Detect which cell encompasses the target text, then output its [x, y] center coordinate. 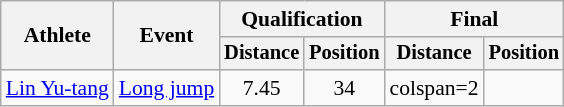
Event [166, 36]
7.45 [262, 88]
colspan=2 [434, 88]
Lin Yu-tang [58, 88]
34 [344, 88]
Final [474, 19]
Athlete [58, 36]
Long jump [166, 88]
Qualification [302, 19]
